Pinpoint the cell where the given text exists, returning its (x, y) midpoint coordinate. 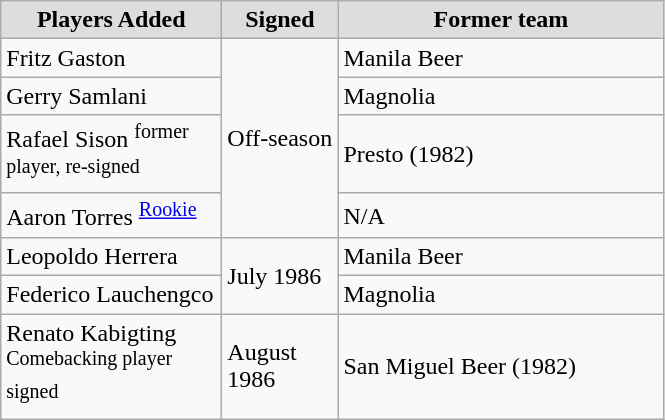
N/A (501, 216)
Players Added (112, 20)
Renato Kabigting Comebacking player signed (112, 366)
San Miguel Beer (1982) (501, 366)
Rafael Sison former player, re-signed (112, 154)
Off-season (280, 138)
Aaron Torres Rookie (112, 216)
Federico Lauchengco (112, 295)
Fritz Gaston (112, 58)
July 1986 (280, 276)
Presto (1982) (501, 154)
Signed (280, 20)
Leopoldo Herrera (112, 257)
Former team (501, 20)
August 1986 (280, 366)
Gerry Samlani (112, 96)
